Identify which cell holds the provided text, then report its (x, y) central coordinate. 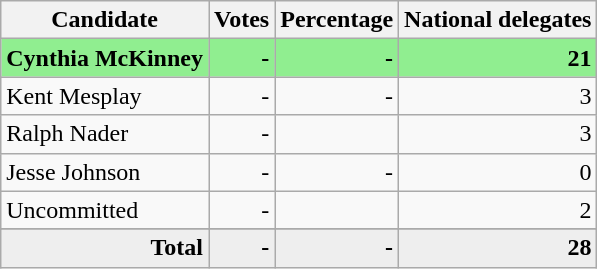
2 (498, 210)
Cynthia McKinney (105, 58)
0 (498, 172)
Votes (241, 20)
Candidate (105, 20)
Uncommitted (105, 210)
Total (105, 248)
Ralph Nader (105, 134)
Kent Mesplay (105, 96)
National delegates (498, 20)
Jesse Johnson (105, 172)
21 (498, 58)
28 (498, 248)
Percentage (337, 20)
